From the cell containing the given text, extract its center point as [X, Y] coordinate. 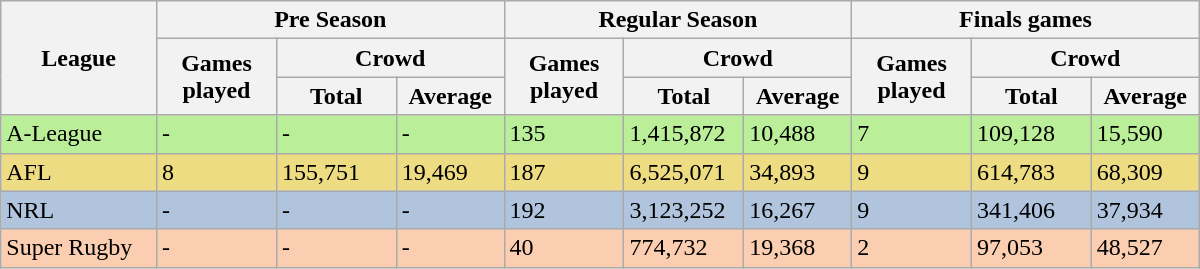
192 [564, 210]
3,123,252 [684, 210]
Finals games [1026, 20]
155,751 [336, 172]
135 [564, 134]
2 [912, 248]
614,783 [1031, 172]
187 [564, 172]
40 [564, 248]
37,934 [1145, 210]
19,368 [798, 248]
15,590 [1145, 134]
NRL [79, 210]
7 [912, 134]
Super Rugby [79, 248]
League [79, 58]
48,527 [1145, 248]
1,415,872 [684, 134]
AFL [79, 172]
341,406 [1031, 210]
8 [217, 172]
19,469 [450, 172]
10,488 [798, 134]
97,053 [1031, 248]
Regular Season [678, 20]
109,128 [1031, 134]
68,309 [1145, 172]
Pre Season [331, 20]
774,732 [684, 248]
6,525,071 [684, 172]
34,893 [798, 172]
A-League [79, 134]
16,267 [798, 210]
